Locate the cell with the specified text and output its (X, Y) center coordinate. 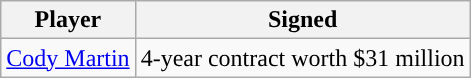
Cody Martin (68, 58)
Player (68, 20)
Signed (302, 20)
4-year contract worth $31 million (302, 58)
